From the cell containing the given text, extract its center point as (x, y) coordinate. 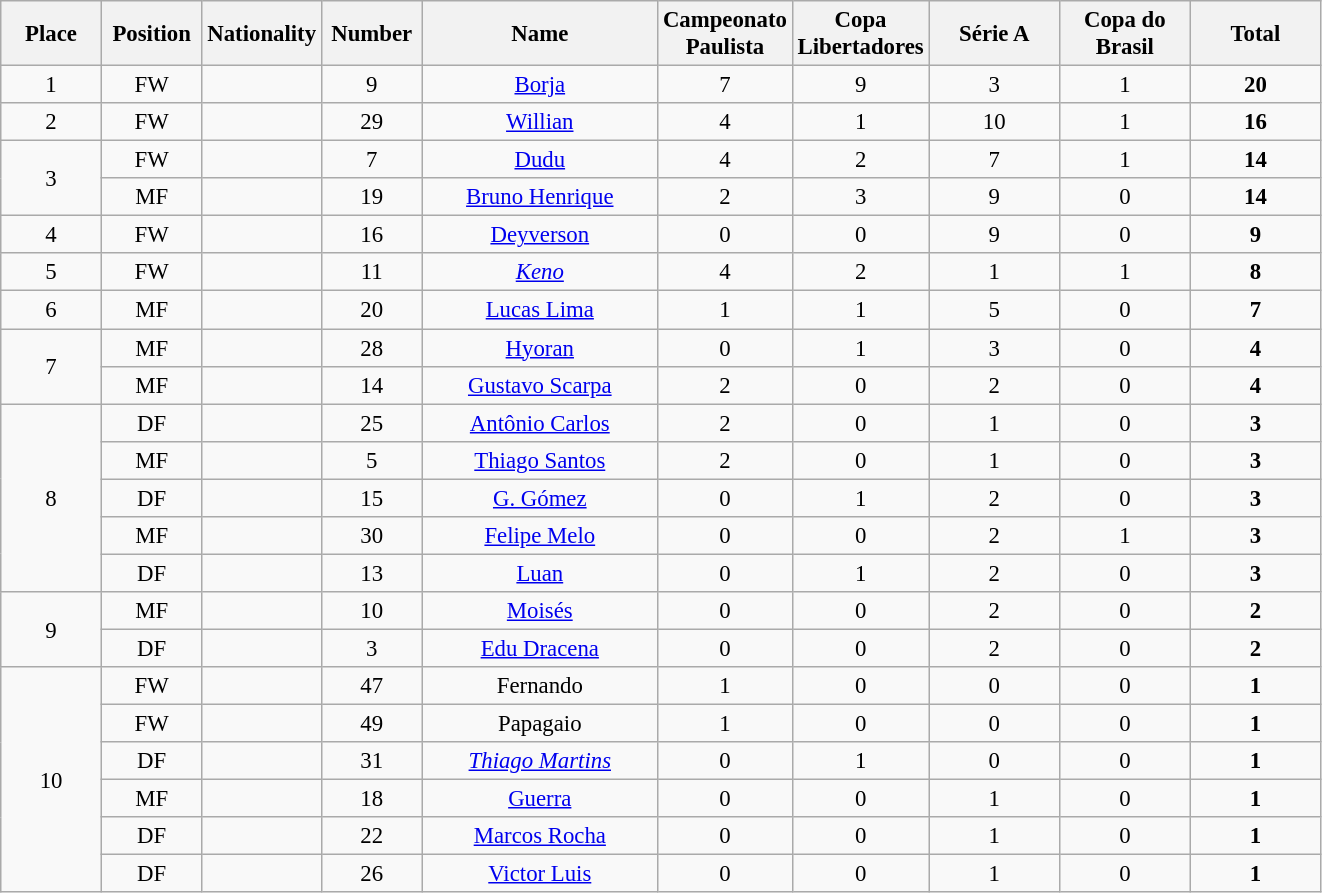
Lucas Lima (540, 310)
Nationality (262, 34)
Copa Libertadores (860, 34)
Victor Luis (540, 874)
Position (152, 34)
Edu Dracena (540, 648)
31 (372, 761)
25 (372, 423)
11 (372, 273)
28 (372, 348)
Guerra (540, 799)
Papagaio (540, 724)
15 (372, 498)
Keno (540, 273)
Felipe Melo (540, 536)
Série A (994, 34)
Marcos Rocha (540, 836)
30 (372, 536)
Luan (540, 573)
Dudu (540, 160)
Borja (540, 85)
Place (52, 34)
Antônio Carlos (540, 423)
19 (372, 197)
Campeonato Paulista (726, 34)
Total (1256, 34)
Willian (540, 122)
49 (372, 724)
6 (52, 310)
Bruno Henrique (540, 197)
29 (372, 122)
Deyverson (540, 235)
13 (372, 573)
Moisés (540, 611)
Copa do Brasil (1126, 34)
Hyoran (540, 348)
Number (372, 34)
G. Gómez (540, 498)
Thiago Santos (540, 460)
26 (372, 874)
47 (372, 686)
Gustavo Scarpa (540, 385)
18 (372, 799)
22 (372, 836)
Name (540, 34)
Thiago Martins (540, 761)
Fernando (540, 686)
